From the cell containing the given text, extract its center point as (X, Y) coordinate. 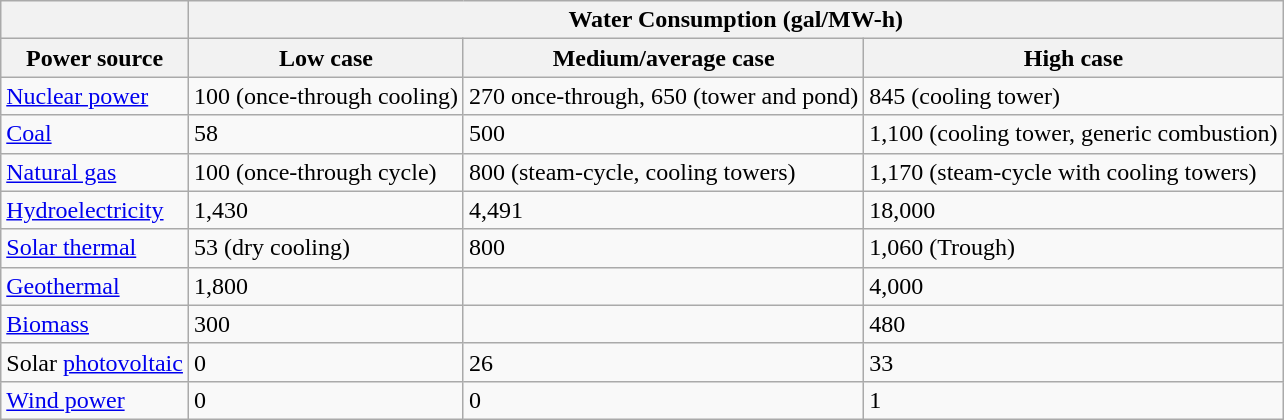
100 (once-through cooling) (326, 96)
300 (326, 324)
Solar photovoltaic (95, 362)
Wind power (95, 400)
1,430 (326, 210)
100 (once-through cycle) (326, 172)
Geothermal (95, 286)
1,170 (steam-cycle with cooling towers) (1074, 172)
Nuclear power (95, 96)
Coal (95, 134)
Water Consumption (gal/MW-h) (736, 20)
Biomass (95, 324)
1,800 (326, 286)
500 (663, 134)
18,000 (1074, 210)
480 (1074, 324)
53 (dry cooling) (326, 248)
1,060 (Trough) (1074, 248)
Natural gas (95, 172)
33 (1074, 362)
4,491 (663, 210)
Medium/average case (663, 58)
845 (cooling tower) (1074, 96)
1,100 (cooling tower, generic combustion) (1074, 134)
Solar thermal (95, 248)
Low case (326, 58)
58 (326, 134)
800 (663, 248)
Hydroelectricity (95, 210)
26 (663, 362)
270 once-through, 650 (tower and pond) (663, 96)
Power source (95, 58)
800 (steam-cycle, cooling towers) (663, 172)
1 (1074, 400)
High case (1074, 58)
4,000 (1074, 286)
